Extract the [x, y] coordinate from the center of the cell holding the provided text.  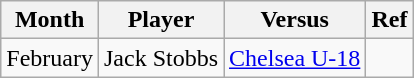
Ref [390, 20]
Chelsea U-18 [295, 58]
Month [50, 20]
Player [160, 20]
Versus [295, 20]
Jack Stobbs [160, 58]
February [50, 58]
